Provide the [X, Y] coordinate of the cell's center where the given text is located.  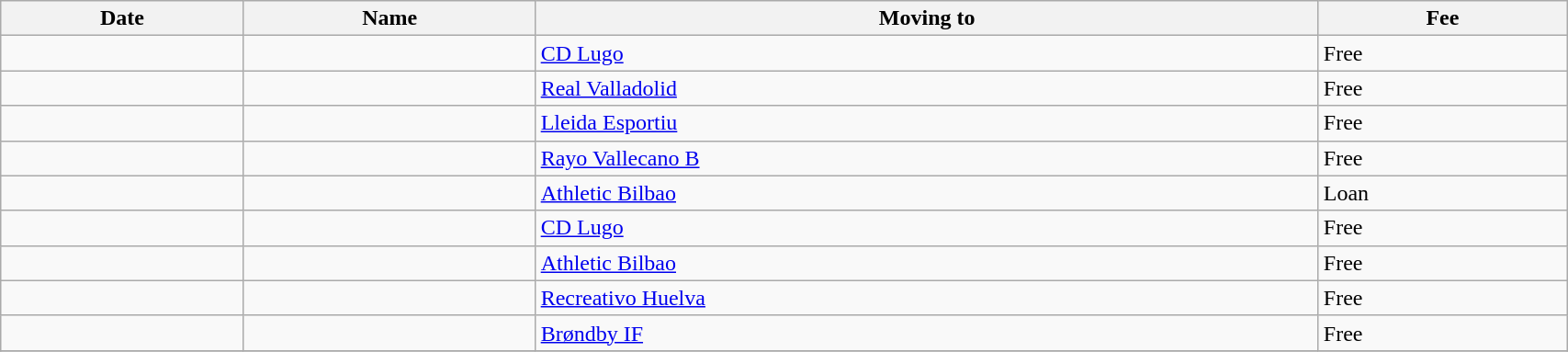
Moving to [927, 18]
Lleida Esportiu [927, 123]
Rayo Vallecano B [927, 158]
Name [389, 18]
Loan [1442, 193]
Fee [1442, 18]
Recreativo Huelva [927, 298]
Date [122, 18]
Real Valladolid [927, 88]
Brøndby IF [927, 333]
